Find where the given text appears and provide that cell's center as (X, Y) coordinate. 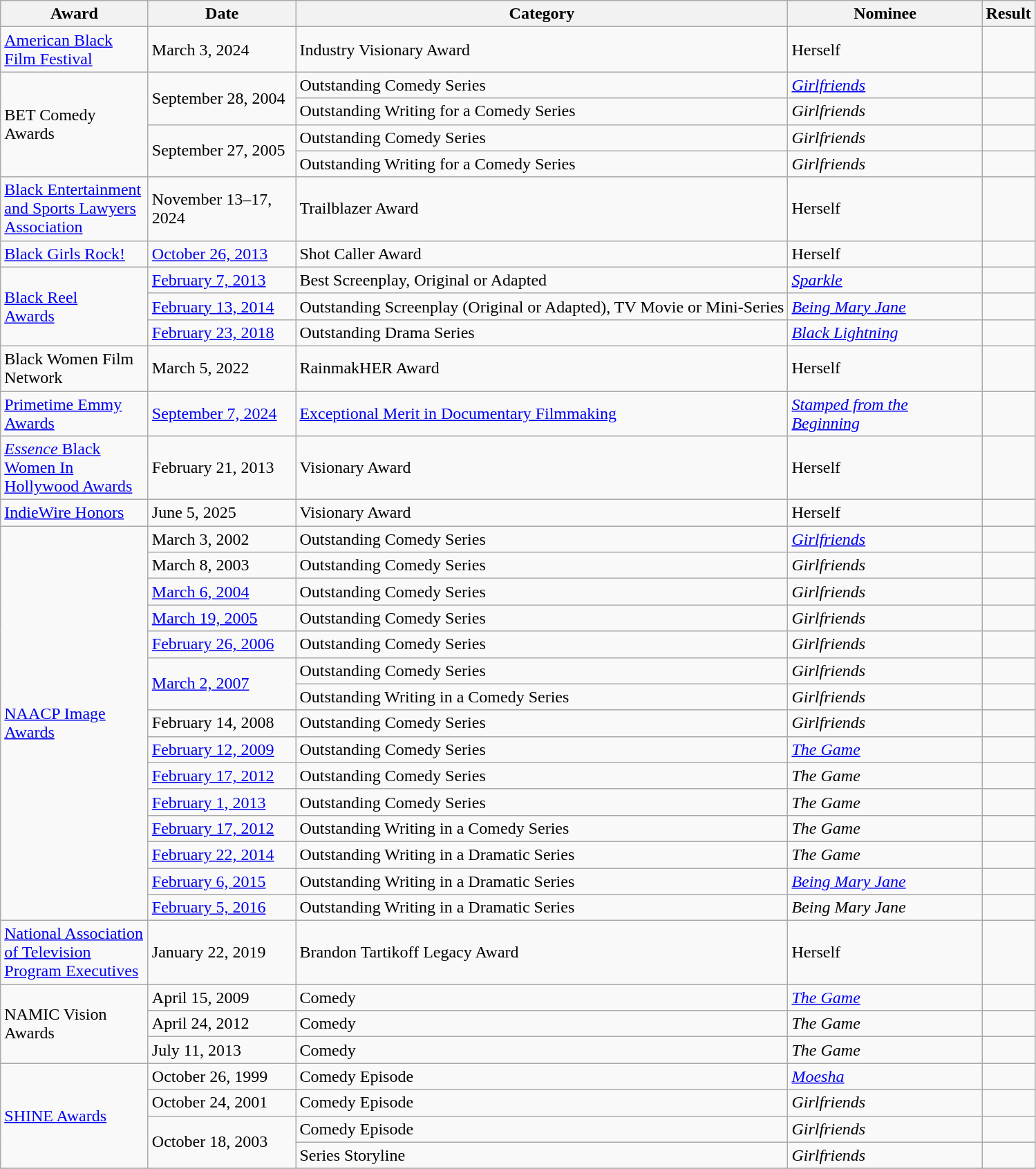
February 22, 2014 (222, 854)
March 2, 2007 (222, 684)
July 11, 2013 (222, 1050)
NAMIC Vision Awards (75, 1024)
March 3, 2002 (222, 539)
IndieWire Honors (75, 513)
Award (75, 14)
March 19, 2005 (222, 618)
October 26, 2013 (222, 254)
March 3, 2024 (222, 50)
April 24, 2012 (222, 1024)
June 5, 2025 (222, 513)
Trailblazer Award (542, 209)
February 21, 2013 (222, 468)
September 7, 2024 (222, 413)
Moesha (885, 1076)
February 13, 2014 (222, 306)
Exceptional Merit in Documentary Filmmaking (542, 413)
Black ReelAwards (75, 306)
February 5, 2016 (222, 908)
October 18, 2003 (222, 1142)
Result (1008, 14)
Black Entertainment and Sports Lawyers Association (75, 209)
Series Storyline (542, 1155)
September 28, 2004 (222, 98)
March 6, 2004 (222, 592)
Category (542, 14)
Essence Black Women In Hollywood Awards (75, 468)
February 14, 2008 (222, 723)
Best Screenplay, Original or Adapted (542, 280)
Industry Visionary Award (542, 50)
October 24, 2001 (222, 1103)
February 23, 2018 (222, 333)
February 7, 2013 (222, 280)
Brandon Tartikoff Legacy Award (542, 953)
SHINE Awards (75, 1116)
October 26, 1999 (222, 1076)
BET Comedy Awards (75, 124)
Sparkle (885, 280)
Date (222, 14)
March 8, 2003 (222, 565)
Black Lightning (885, 333)
November 13–17, 2024 (222, 209)
April 15, 2009 (222, 998)
Primetime Emmy Awards (75, 413)
February 6, 2015 (222, 881)
March 5, 2022 (222, 368)
January 22, 2019 (222, 953)
Black Girls Rock! (75, 254)
Shot Caller Award (542, 254)
National Association of Television Program Executives (75, 953)
Nominee (885, 14)
September 27, 2005 (222, 151)
Black Women Film Network (75, 368)
RainmakHER Award (542, 368)
American Black Film Festival (75, 50)
February 26, 2006 (222, 644)
February 1, 2013 (222, 802)
Outstanding Screenplay (Original or Adapted), TV Movie or Mini-Series (542, 306)
February 12, 2009 (222, 749)
NAACP ImageAwards (75, 723)
Stamped from the Beginning (885, 413)
Outstanding Drama Series (542, 333)
